Identify which cell holds the provided text, then report its [x, y] central coordinate. 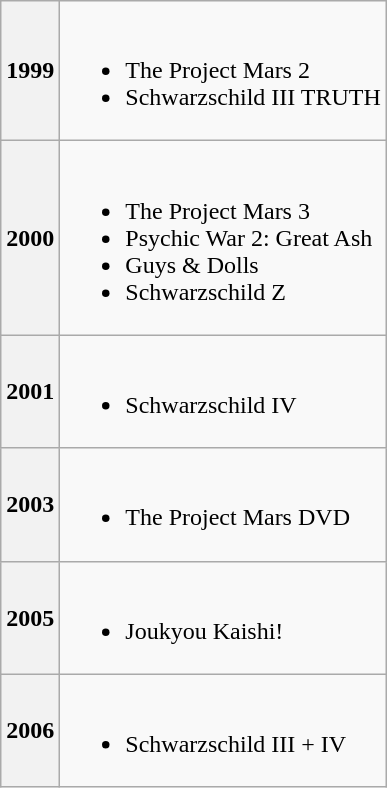
2003 [30, 504]
Schwarzschild IV [224, 392]
The Project Mars 2Schwarzschild III TRUTH [224, 71]
The Project Mars DVD [224, 504]
2000 [30, 238]
2001 [30, 392]
Joukyou Kaishi! [224, 618]
1999 [30, 71]
Schwarzschild III + IV [224, 730]
The Project Mars 3Psychic War 2: Great AshGuys & DollsSchwarzschild Z [224, 238]
2005 [30, 618]
2006 [30, 730]
